Search for the cell housing the specified text and yield its (x, y) center coordinate. 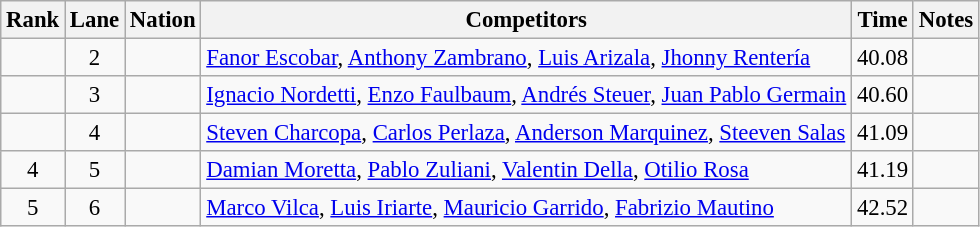
6 (95, 208)
Lane (95, 20)
Fanor Escobar, Anthony Zambrano, Luis Arizala, Jhonny Rentería (526, 58)
41.19 (883, 170)
Nation (163, 20)
2 (95, 58)
Damian Moretta, Pablo Zuliani, Valentin Della, Otilio Rosa (526, 170)
Time (883, 20)
Rank (33, 20)
41.09 (883, 133)
42.52 (883, 208)
Notes (946, 20)
40.08 (883, 58)
3 (95, 95)
Steven Charcopa, Carlos Perlaza, Anderson Marquinez, Steeven Salas (526, 133)
Competitors (526, 20)
Ignacio Nordetti, Enzo Faulbaum, Andrés Steuer, Juan Pablo Germain (526, 95)
40.60 (883, 95)
Marco Vilca, Luis Iriarte, Mauricio Garrido, Fabrizio Mautino (526, 208)
